Provide the [x, y] coordinate of the cell's center where the given text is located.  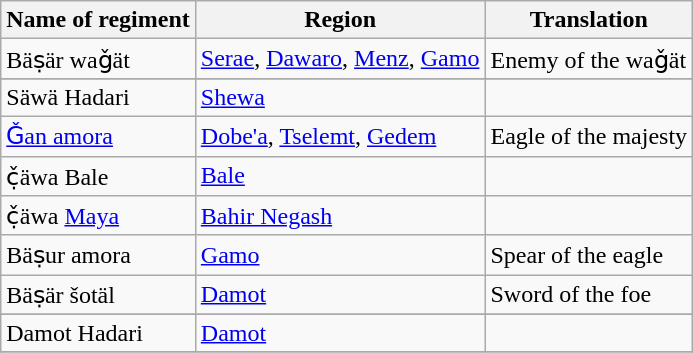
č̣äwa Bale [98, 176]
Eagle of the majesty [589, 136]
Dobe'a, Tselemt, Gedem [340, 136]
Shewa [340, 97]
Bahir Negash [340, 216]
č̣äwa Maya [98, 216]
Sword of the foe [589, 295]
Name of regiment [98, 20]
Serae, Dawaro, Menz, Gamo [340, 59]
Gamo [340, 255]
Ǧan amora [98, 136]
Bäṣär šotäl [98, 295]
Translation [589, 20]
Bale [340, 176]
Spear of the eagle [589, 255]
Damot Hadari [98, 333]
Säwä Hadari [98, 97]
Enemy of the waǧät [589, 59]
Region [340, 20]
Bäṣär waǧät [98, 59]
Bäṣur amora [98, 255]
